Capture the cell that displays the provided text and extract its [X, Y] central coordinate. 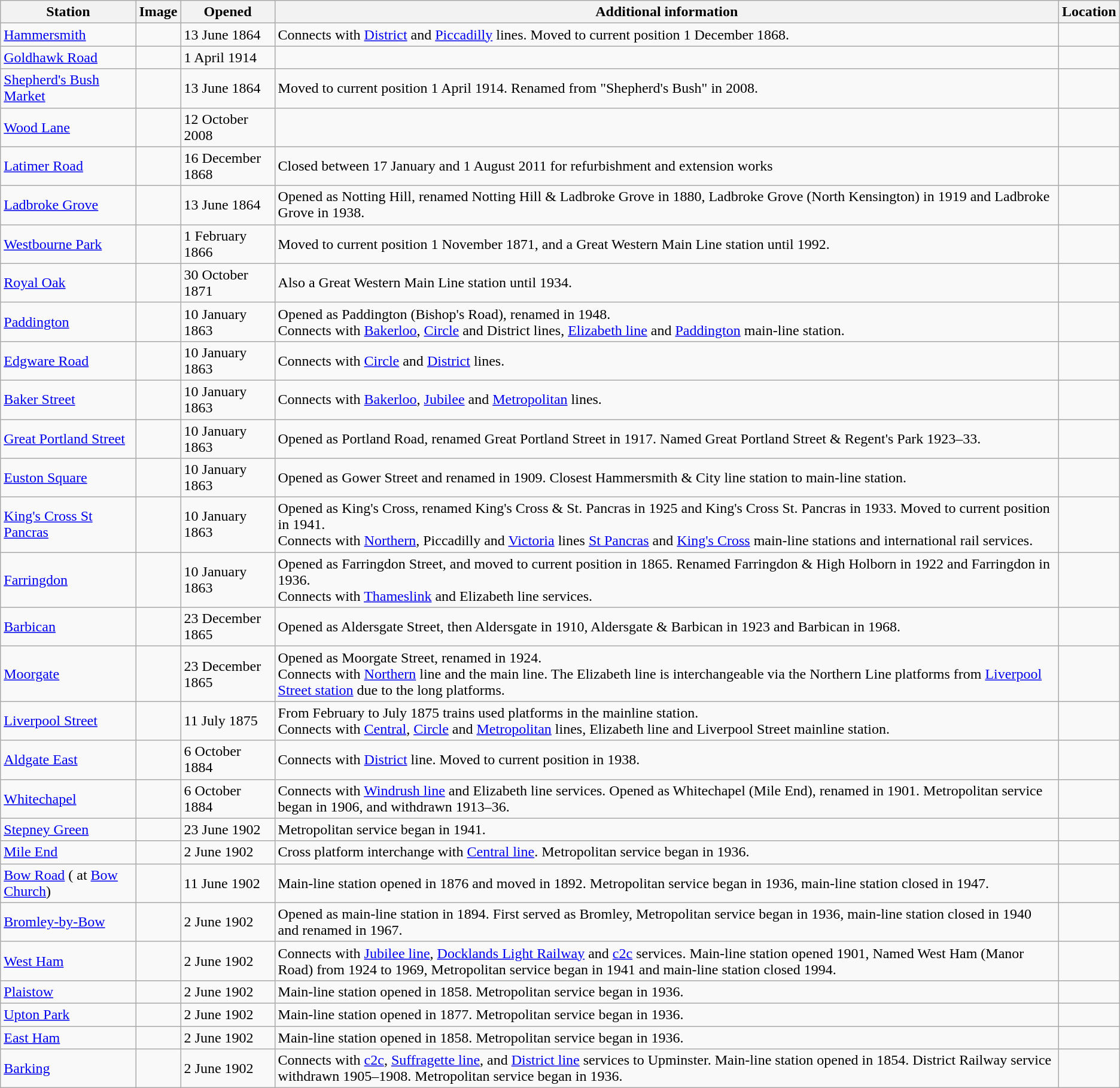
Goldhawk Road [68, 57]
Opened as Portland Road, renamed Great Portland Street in 1917. Named Great Portland Street & Regent's Park 1923–33. [666, 438]
Main-line station opened in 1876 and moved in 1892. Metropolitan service began in 1936, main-line station closed in 1947. [666, 883]
Main-line station opened in 1877. Metropolitan service began in 1936. [666, 1014]
Shepherd's Bush Market [68, 89]
Whitechapel [68, 798]
Euston Square [68, 478]
Barbican [68, 627]
Bromley-by-Bow [68, 922]
Cross platform interchange with Central line. Metropolitan service began in 1936. [666, 852]
Liverpool Street [68, 721]
East Ham [68, 1037]
Barking [68, 1069]
Ladbroke Grove [68, 205]
Plaistow [68, 992]
Farringdon [68, 580]
Latimer Road [68, 166]
Paddington [68, 322]
Baker Street [68, 400]
Upton Park [68, 1014]
Opened as Notting Hill, renamed Notting Hill & Ladbroke Grove in 1880, Ladbroke Grove (North Kensington) in 1919 and Ladbroke Grove in 1938. [666, 205]
Also a Great Western Main Line station until 1934. [666, 282]
Location [1089, 12]
Connects with Circle and District lines. [666, 360]
Moved to current position 1 April 1914. Renamed from "Shepherd's Bush" in 2008. [666, 89]
West Ham [68, 961]
1 February 1866 [227, 244]
Edgware Road [68, 360]
30 October 1871 [227, 282]
Great Portland Street [68, 438]
Additional information [666, 12]
Station [68, 12]
Metropolitan service began in 1941. [666, 829]
King's Cross St Pancras [68, 525]
Stepney Green [68, 829]
Connects with Bakerloo, Jubilee and Metropolitan lines. [666, 400]
1 April 1914 [227, 57]
Mile End [68, 852]
11 July 1875 [227, 721]
Moved to current position 1 November 1871, and a Great Western Main Line station until 1992. [666, 244]
12 October 2008 [227, 127]
Opened as Gower Street and renamed in 1909. Closest Hammersmith & City line station to main-line station. [666, 478]
Royal Oak [68, 282]
Wood Lane [68, 127]
Opened as Aldersgate Street, then Aldersgate in 1910, Aldersgate & Barbican in 1923 and Barbican in 1968. [666, 627]
Connects with District line. Moved to current position in 1938. [666, 760]
Aldgate East [68, 760]
23 June 1902 [227, 829]
Hammersmith [68, 35]
Connects with District and Piccadilly lines. Moved to current position 1 December 1868. [666, 35]
Closed between 17 January and 1 August 2011 for refurbishment and extension works [666, 166]
Image [158, 12]
Opened [227, 12]
Moorgate [68, 674]
Bow Road ( at Bow Church) [68, 883]
16 December 1868 [227, 166]
11 June 1902 [227, 883]
Westbourne Park [68, 244]
